Detect which cell encompasses the target text, then output its [x, y] center coordinate. 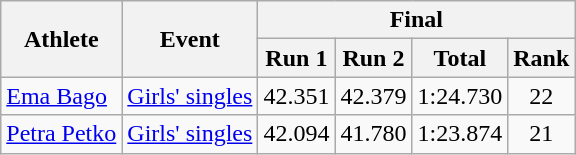
1:24.730 [460, 96]
Rank [542, 58]
Final [416, 20]
22 [542, 96]
Petra Petko [62, 134]
1:23.874 [460, 134]
Run 2 [374, 58]
42.379 [374, 96]
Ema Bago [62, 96]
Event [190, 39]
Athlete [62, 39]
21 [542, 134]
Total [460, 58]
Run 1 [296, 58]
42.351 [296, 96]
41.780 [374, 134]
42.094 [296, 134]
